Capture the cell that displays the provided text and extract its [x, y] central coordinate. 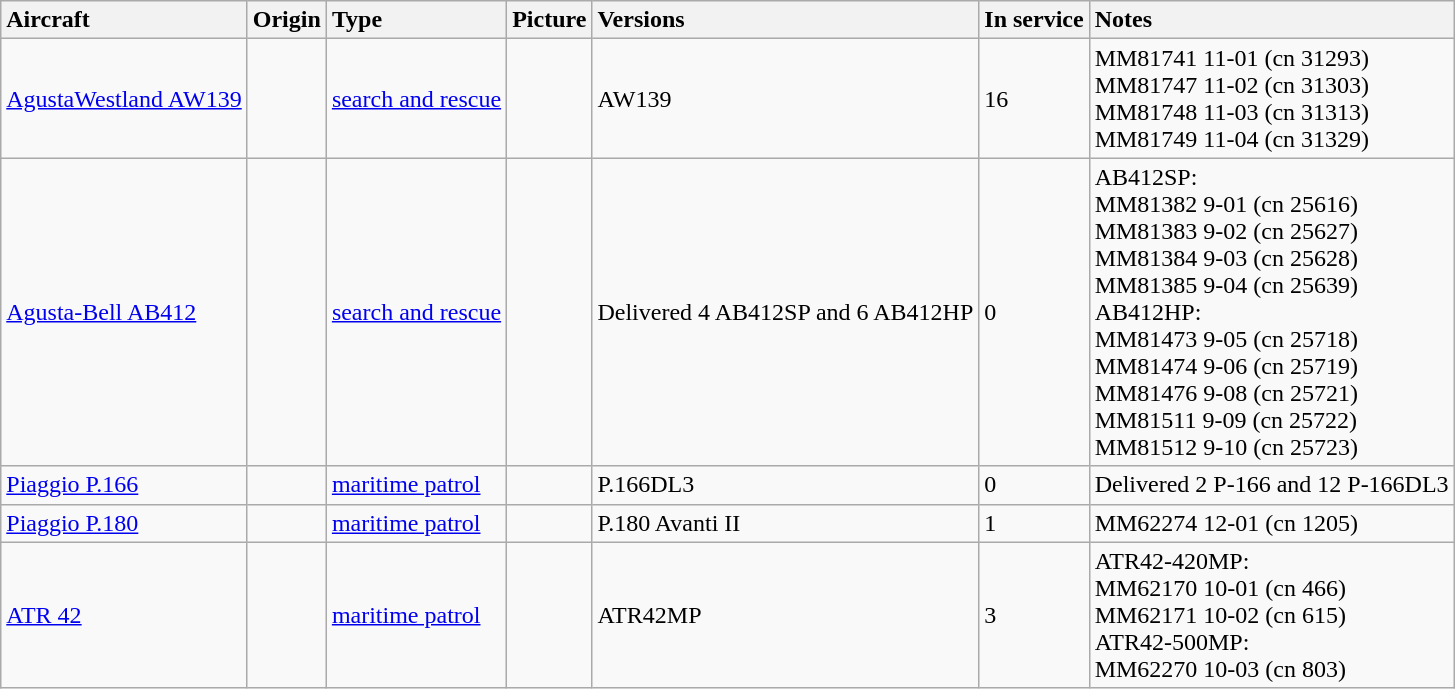
ATR 42 [124, 615]
Origin [286, 20]
Agusta-Bell AB412 [124, 312]
1 [1034, 523]
MM62274 12-01 (cn 1205) [1272, 523]
16 [1034, 98]
ATR42MP [786, 615]
P.166DL3 [786, 485]
Piaggio P.180 [124, 523]
3 [1034, 615]
AgustaWestland AW139 [124, 98]
ATR42-420MP:MM62170 10-01 (cn 466)MM62171 10-02 (cn 615)ATR42-500MP:MM62270 10-03 (cn 803) [1272, 615]
Type [416, 20]
AW139 [786, 98]
MM81741 11-01 (cn 31293)MM81747 11-02 (cn 31303)MM81748 11-03 (cn 31313)MM81749 11-04 (cn 31329) [1272, 98]
Delivered 2 P-166 and 12 P-166DL3 [1272, 485]
Notes [1272, 20]
Picture [550, 20]
In service [1034, 20]
P.180 Avanti II [786, 523]
Aircraft [124, 20]
Piaggio P.166 [124, 485]
Versions [786, 20]
Delivered 4 AB412SP and 6 AB412HP [786, 312]
